Return [X, Y] of the center of cell containing provided text 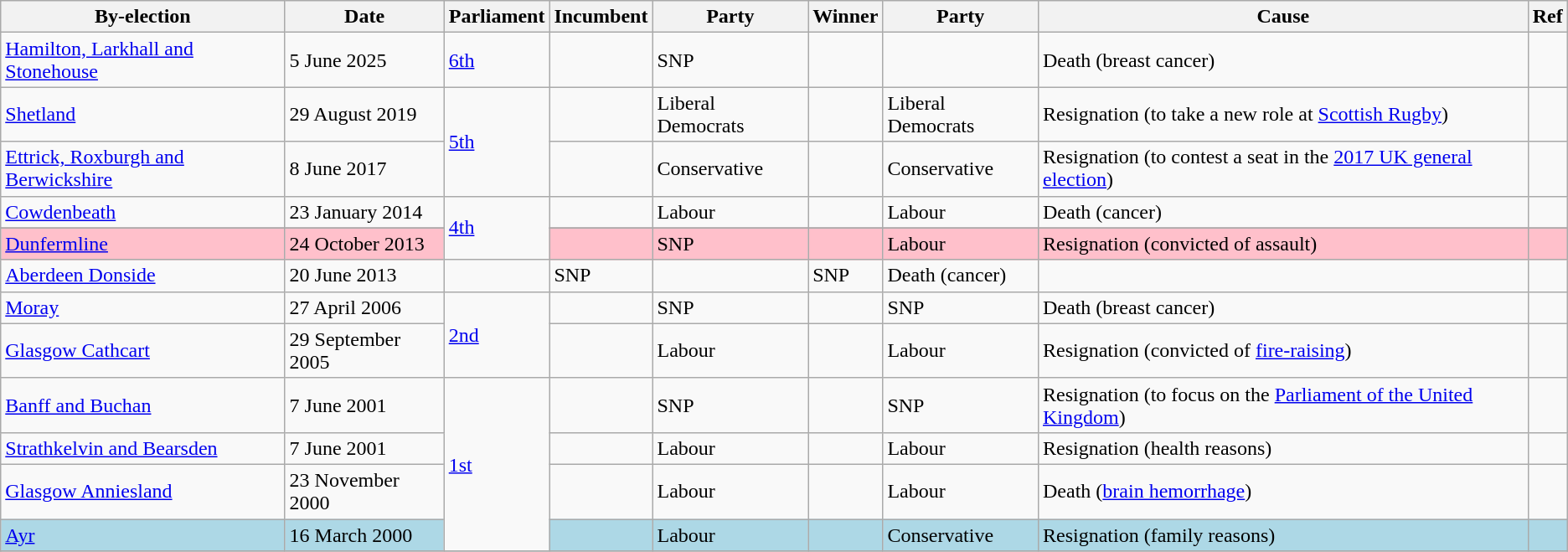
Dunfermline [142, 244]
16 March 2000 [364, 535]
29 August 2019 [364, 114]
By-election [142, 17]
6th [497, 60]
Hamilton, Larkhall and Stonehouse [142, 60]
Winner [846, 17]
Incumbent [601, 17]
Strathkelvin and Bearsden [142, 448]
Resignation (to take a new role at Scottish Rugby) [1283, 114]
Resignation (to focus on the Parliament of the United Kingdom) [1283, 405]
Resignation (convicted of assault) [1283, 244]
29 September 2005 [364, 350]
Moray [142, 307]
Glasgow Cathcart [142, 350]
Ref [1548, 17]
2nd [497, 335]
24 October 2013 [364, 244]
4th [497, 228]
27 April 2006 [364, 307]
Shetland [142, 114]
Ettrick, Roxburgh and Berwickshire [142, 169]
5th [497, 142]
1st [497, 464]
Banff and Buchan [142, 405]
Cowdenbeath [142, 212]
23 November 2000 [364, 491]
20 June 2013 [364, 276]
8 June 2017 [364, 169]
Resignation (family reasons) [1283, 535]
Parliament [497, 17]
Resignation (convicted of fire-raising) [1283, 350]
Date [364, 17]
Aberdeen Donside [142, 276]
Death (brain hemorrhage) [1283, 491]
Glasgow Anniesland [142, 491]
Resignation (to contest a seat in the 2017 UK general election) [1283, 169]
Cause [1283, 17]
23 January 2014 [364, 212]
Resignation (health reasons) [1283, 448]
Ayr [142, 535]
5 June 2025 [364, 60]
